For the text-containing cell, return its midpoint in [X, Y] coordinate format. 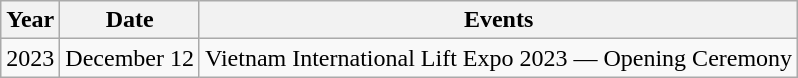
December 12 [130, 58]
Year [30, 20]
Events [498, 20]
2023 [30, 58]
Vietnam International Lift Expo 2023 — Opening Ceremony [498, 58]
Date [130, 20]
